Output the [X, Y] coordinate of the center of the cell containing the given text.  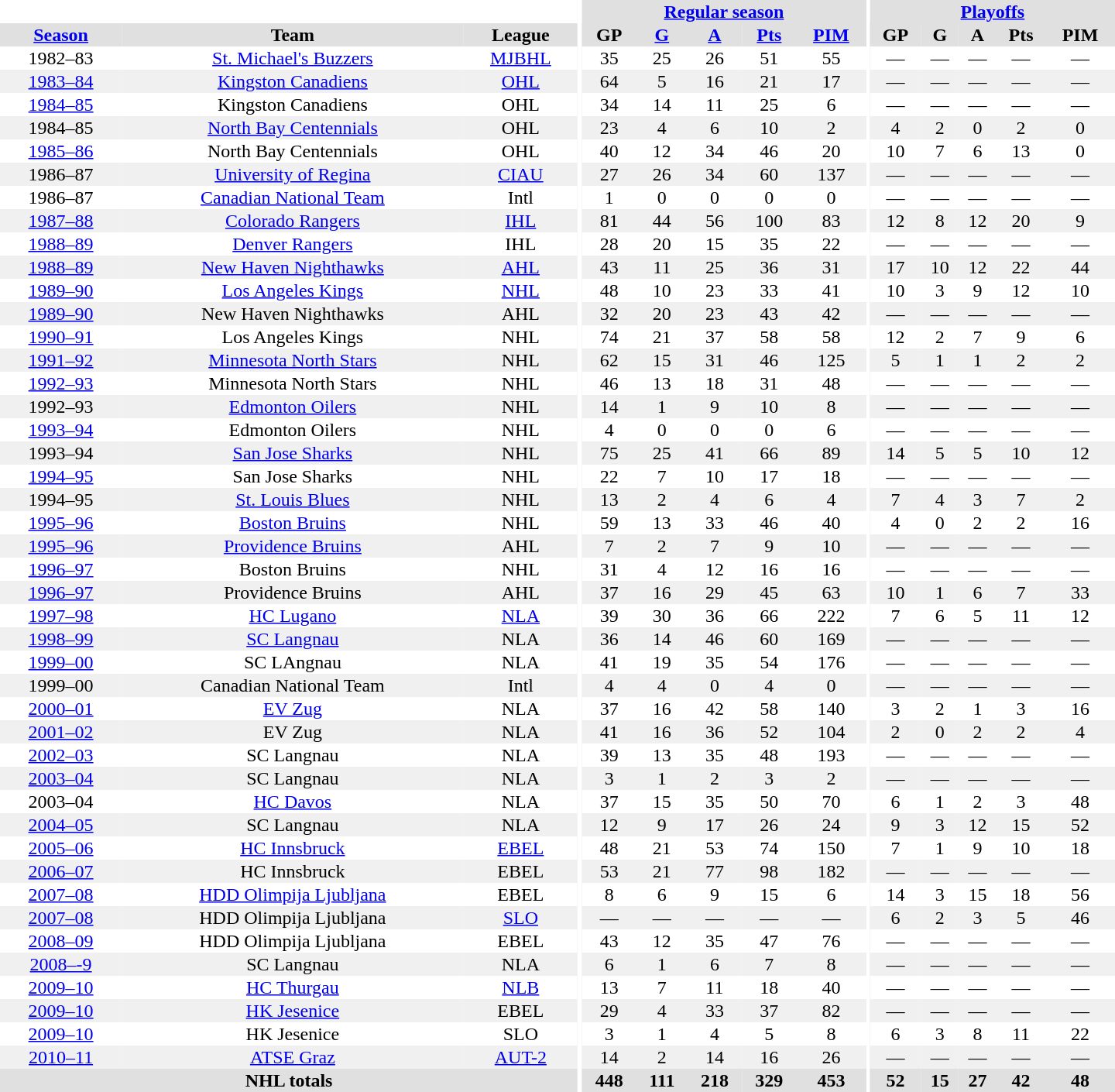
50 [769, 802]
81 [609, 221]
64 [609, 81]
NLB [521, 987]
104 [832, 732]
28 [609, 244]
HC Lugano [293, 616]
30 [662, 616]
62 [609, 360]
University of Regina [293, 174]
1997–98 [60, 616]
SC LAngnau [293, 662]
2008–09 [60, 941]
1982–83 [60, 58]
AUT-2 [521, 1057]
NHL totals [289, 1080]
MJBHL [521, 58]
2004–05 [60, 825]
111 [662, 1080]
137 [832, 174]
1985–86 [60, 151]
HC Thurgau [293, 987]
169 [832, 639]
55 [832, 58]
77 [715, 871]
54 [769, 662]
League [521, 35]
32 [609, 314]
182 [832, 871]
176 [832, 662]
193 [832, 755]
83 [832, 221]
2000–01 [60, 709]
1990–91 [60, 337]
89 [832, 453]
140 [832, 709]
St. Michael's Buzzers [293, 58]
Team [293, 35]
218 [715, 1080]
2005–06 [60, 848]
Playoffs [993, 12]
1998–99 [60, 639]
329 [769, 1080]
CIAU [521, 174]
2001–02 [60, 732]
448 [609, 1080]
222 [832, 616]
1983–84 [60, 81]
45 [769, 592]
63 [832, 592]
HC Davos [293, 802]
453 [832, 1080]
150 [832, 848]
76 [832, 941]
82 [832, 1011]
2006–07 [60, 871]
51 [769, 58]
19 [662, 662]
Colorado Rangers [293, 221]
Season [60, 35]
2010–11 [60, 1057]
Regular season [725, 12]
47 [769, 941]
24 [832, 825]
St. Louis Blues [293, 500]
98 [769, 871]
Denver Rangers [293, 244]
70 [832, 802]
1987–88 [60, 221]
2008–-9 [60, 964]
75 [609, 453]
100 [769, 221]
59 [609, 523]
2002–03 [60, 755]
1991–92 [60, 360]
ATSE Graz [293, 1057]
125 [832, 360]
